Search for the cell housing the specified text and yield its [x, y] center coordinate. 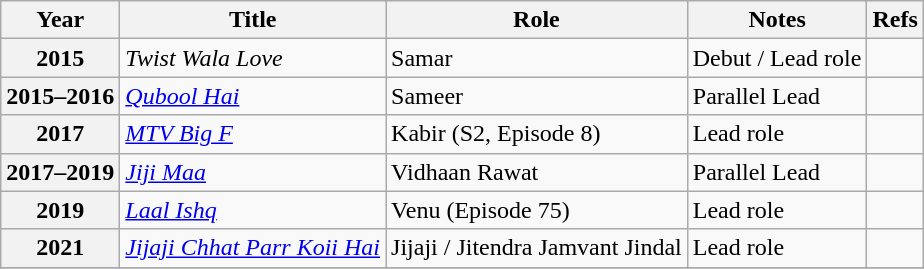
Year [60, 20]
Qubool Hai [253, 96]
2015 [60, 58]
Kabir (S2, Episode 8) [537, 134]
MTV Big F [253, 134]
2017 [60, 134]
Samar [537, 58]
Twist Wala Love [253, 58]
Sameer [537, 96]
2019 [60, 210]
2021 [60, 248]
2015–2016 [60, 96]
Title [253, 20]
Role [537, 20]
Vidhaan Rawat [537, 172]
Refs [895, 20]
Laal Ishq [253, 210]
Jijaji Chhat Parr Koii Hai [253, 248]
Debut / Lead role [777, 58]
Venu (Episode 75) [537, 210]
2017–2019 [60, 172]
Notes [777, 20]
Jijaji / Jitendra Jamvant Jindal [537, 248]
Jiji Maa [253, 172]
